Search for the cell housing the specified text and yield its [x, y] center coordinate. 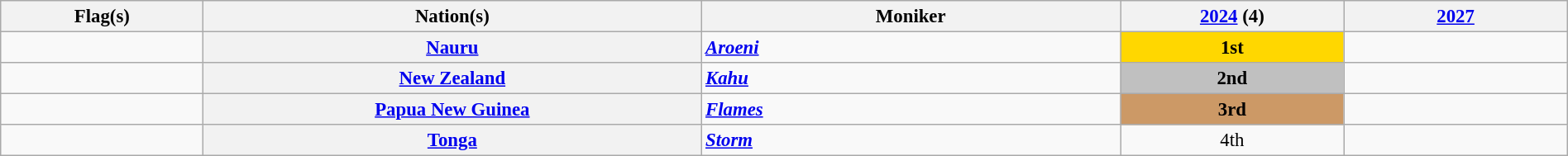
Papua New Guinea [452, 110]
Moniker [911, 17]
3rd [1232, 110]
4th [1232, 140]
Flag(s) [103, 17]
1st [1232, 48]
Storm [911, 140]
New Zealand [452, 78]
Nation(s) [452, 17]
Nauru [452, 48]
2nd [1232, 78]
2027 [1456, 17]
Aroeni [911, 48]
Tonga [452, 140]
2024 (4) [1232, 17]
Kahu [911, 78]
Flames [911, 110]
